For the text-containing cell, return its midpoint in [X, Y] coordinate format. 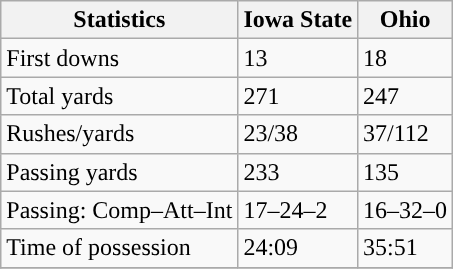
24:09 [298, 248]
Time of possession [120, 248]
Statistics [120, 20]
233 [298, 172]
247 [406, 96]
Ohio [406, 20]
135 [406, 172]
Passing yards [120, 172]
37/112 [406, 134]
Rushes/yards [120, 134]
17–24–2 [298, 210]
271 [298, 96]
23/38 [298, 134]
First downs [120, 58]
Iowa State [298, 20]
16–32–0 [406, 210]
Total yards [120, 96]
35:51 [406, 248]
Passing: Comp–Att–Int [120, 210]
18 [406, 58]
13 [298, 58]
